Provide the (x, y) coordinate of the cell's center where the given text is located.  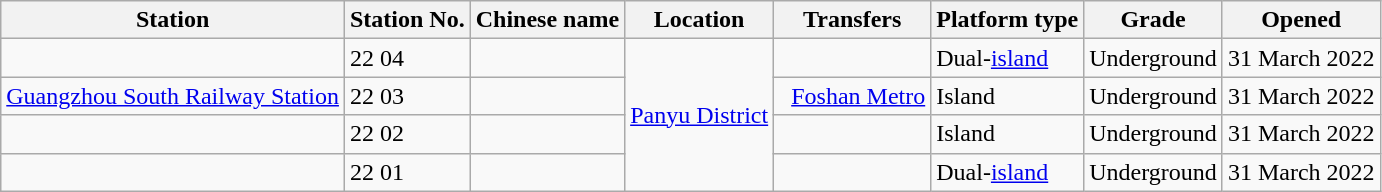
22 02 (407, 134)
Transfers (852, 20)
Station No. (407, 20)
Chinese name (547, 20)
Panyu District (700, 115)
22 04 (407, 58)
Grade (1154, 20)
Foshan Metro (852, 96)
Platform type (1008, 20)
Location (700, 20)
Station (173, 20)
22 03 (407, 96)
22 01 (407, 172)
Guangzhou South Railway Station (173, 96)
Opened (1301, 20)
